For the text-containing cell, return its midpoint in [x, y] coordinate format. 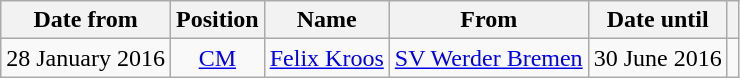
30 June 2016 [658, 58]
Position [217, 20]
CM [217, 58]
28 January 2016 [86, 58]
Felix Kroos [326, 58]
From [488, 20]
Date from [86, 20]
SV Werder Bremen [488, 58]
Date until [658, 20]
Name [326, 20]
